For the text-containing cell, return its midpoint in (x, y) coordinate format. 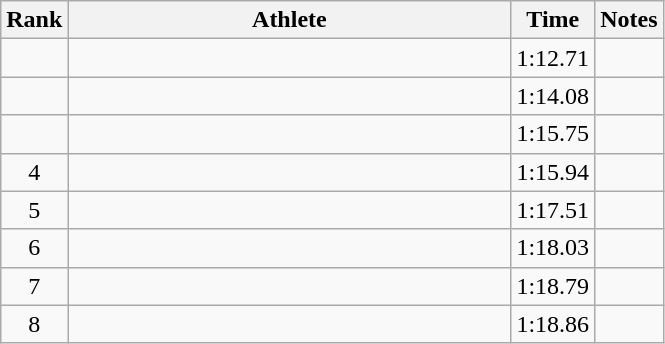
1:18.86 (553, 324)
5 (34, 210)
7 (34, 286)
1:12.71 (553, 58)
Notes (629, 20)
Athlete (290, 20)
1:15.75 (553, 134)
8 (34, 324)
1:15.94 (553, 172)
1:18.03 (553, 248)
1:14.08 (553, 96)
Rank (34, 20)
4 (34, 172)
1:17.51 (553, 210)
6 (34, 248)
1:18.79 (553, 286)
Time (553, 20)
